Extract the [X, Y] coordinate from the center of the cell holding the provided text.  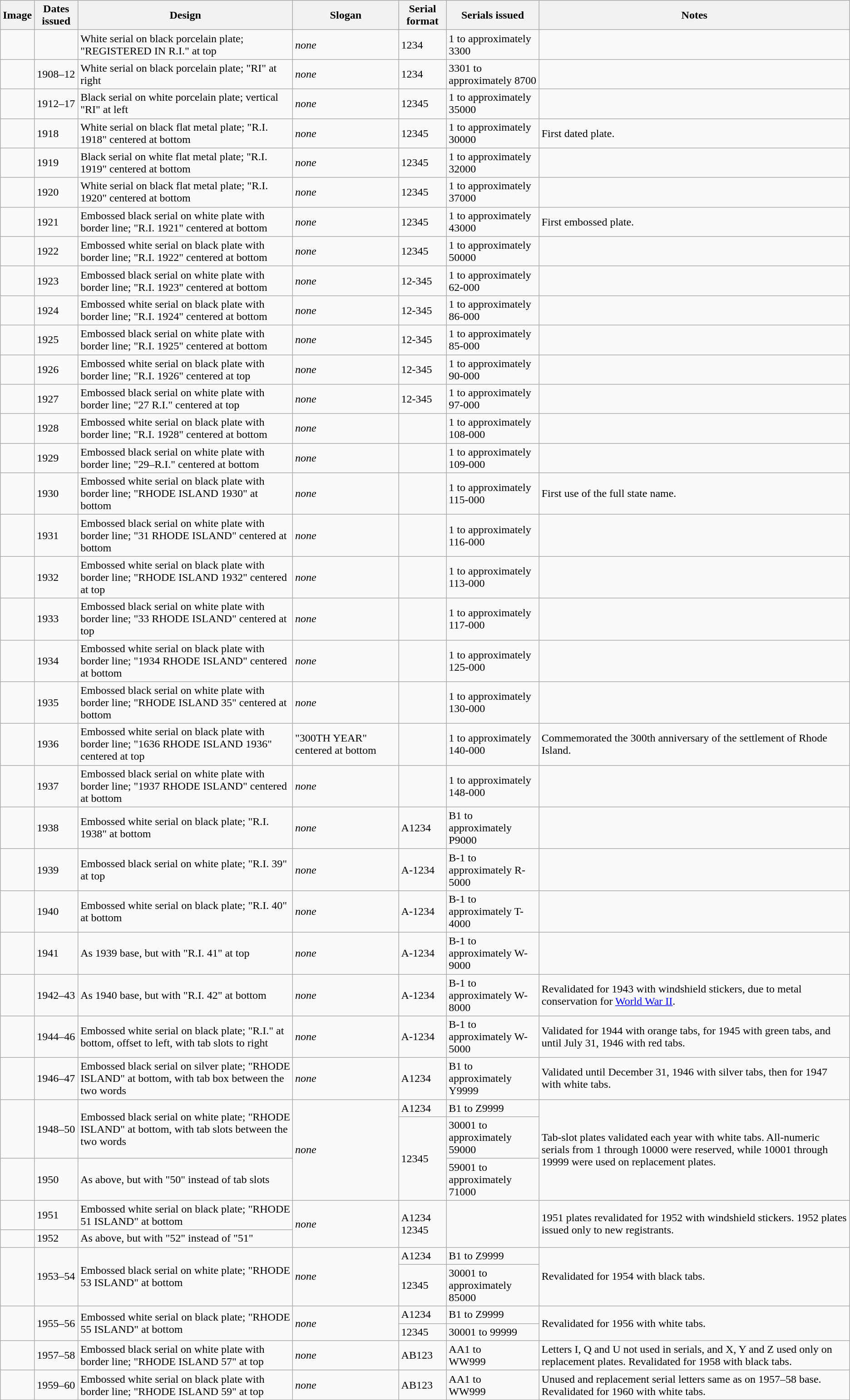
1957–58 [56, 1355]
1 to approximately 130-000 [493, 702]
Embossed white serial on black plate with border line; "R.I. 1928" centered at bottom [185, 428]
1 to approximately 50000 [493, 251]
Revalidated for 1954 with black tabs. [694, 1277]
Embossed black serial on white plate with border line; "33 RHODE ISLAND" centered at top [185, 619]
Unused and replacement serial letters same as on 1957–58 base. Revalidated for 1960 with white tabs. [694, 1385]
Embossed white serial on black plate with border line; "R.I. 1926" centered at top [185, 369]
Validated for 1944 with orange tabs, for 1945 with green tabs, and until July 31, 1946 with red tabs. [694, 1037]
First dated plate. [694, 133]
Validated until December 31, 1946 with silver tabs, then for 1947 with white tabs. [694, 1079]
Embossed white serial on black plate with border line; "1934 RHODE ISLAND" centered at bottom [185, 661]
Revalidated for 1956 with white tabs. [694, 1323]
1 to approximately 125-000 [493, 661]
1 to approximately 140-000 [493, 744]
Revalidated for 1943 with windshield stickers, due to metal conservation for World War II. [694, 995]
30001 to approximately 85000 [493, 1285]
B-1 to approximately T-4000 [493, 911]
1 to approximately 3300 [493, 44]
Slogan [346, 15]
Embossed white serial on black plate; "R.I. 40" at bottom [185, 911]
1 to approximately 115-000 [493, 494]
1 to approximately 148-000 [493, 786]
A123412345 [422, 1223]
1920 [56, 192]
30001 to approximately 59000 [493, 1138]
1926 [56, 369]
1 to approximately 30000 [493, 133]
1950 [56, 1179]
Letters I, Q and U not used in serials, and X, Y and Z used only on replacement plates. Revalidated for 1958 with black tabs. [694, 1355]
As 1939 base, but with "R.I. 41" at top [185, 953]
Embossed black serial on white plate with border line; "31 RHODE ISLAND" centered at bottom [185, 535]
1952 [56, 1238]
B-1 to approximately W-8000 [493, 995]
1938 [56, 828]
1940 [56, 911]
Embossed black serial on white plate with border line; "R.I. 1921" centered at bottom [185, 221]
59001 to approximately 71000 [493, 1179]
Serial format [422, 15]
White serial on black flat metal plate; "R.I. 1918" centered at bottom [185, 133]
Dates issued [56, 15]
1933 [56, 619]
Embossed black serial on white plate with border line; "27 R.I." centered at top [185, 399]
Embossed white serial on black plate with border line; "R.I. 1924" centered at bottom [185, 310]
1937 [56, 786]
1951 [56, 1215]
"300TH YEAR" centered at bottom [346, 744]
Serials issued [493, 15]
3301 to approximately 8700 [493, 74]
Embossed white serial on black plate; "RHODE 55 ISLAND" at bottom [185, 1323]
1934 [56, 661]
White serial on black flat metal plate; "R.I. 1920" centered at bottom [185, 192]
White serial on black porcelain plate; "REGISTERED IN R.I." at top [185, 44]
Embossed white serial on black plate; "R.I. 1938" at bottom [185, 828]
1919 [56, 162]
1935 [56, 702]
1 to approximately 117-000 [493, 619]
Design [185, 15]
1953–54 [56, 1277]
White serial on black porcelain plate; "RI" at right [185, 74]
1 to approximately 109-000 [493, 458]
Black serial on white porcelain plate; vertical "RI" at left [185, 103]
First embossed plate. [694, 221]
1 to approximately 97-000 [493, 399]
Embossed black serial on white plate with border line; "29–R.I." centered at bottom [185, 458]
Image [17, 15]
1946–47 [56, 1079]
1918 [56, 133]
Embossed black serial on white plate; "RHODE ISLAND" at bottom, with tab slots between the two words [185, 1129]
1932 [56, 577]
1908–12 [56, 74]
1955–56 [56, 1323]
1929 [56, 458]
1941 [56, 953]
1 to approximately 32000 [493, 162]
1930 [56, 494]
B-1 to approximately W-5000 [493, 1037]
Embossed black serial on white plate with border line; "R.I. 1925" centered at bottom [185, 339]
1924 [56, 310]
1 to approximately 116-000 [493, 535]
1 to approximately 85-000 [493, 339]
Embossed black serial on white plate with border line; "1937 RHODE ISLAND" centered at bottom [185, 786]
1927 [56, 399]
1 to approximately 108-000 [493, 428]
Embossed black serial on white plate with border line; "R.I. 1923" centered at bottom [185, 280]
1928 [56, 428]
1959–60 [56, 1385]
Embossed white serial on black plate; "R.I." at bottom, offset to left, with tab slots to right [185, 1037]
30001 to 99999 [493, 1332]
Commemorated the 300th anniversary of the settlement of Rhode Island. [694, 744]
Embossed black serial on white plate with border line; "RHODE ISLAND 57" at top [185, 1355]
Embossed white serial on black plate with border line; "RHODE ISLAND 1930" at bottom [185, 494]
B1 to approximately Y9999 [493, 1079]
1931 [56, 535]
1922 [56, 251]
1939 [56, 869]
Embossed black serial on white plate with border line; "RHODE ISLAND 35" centered at bottom [185, 702]
1912–17 [56, 103]
1 to approximately 62-000 [493, 280]
1 to approximately 113-000 [493, 577]
B-1 to approximately R-5000 [493, 869]
1 to approximately 86-000 [493, 310]
Embossed black serial on white plate; "RHODE 53 ISLAND" at bottom [185, 1277]
1921 [56, 221]
1951 plates revalidated for 1952 with windshield stickers. 1952 plates issued only to new registrants. [694, 1223]
Embossed white serial on black plate; "RHODE 51 ISLAND" at bottom [185, 1215]
B-1 to approximately W-9000 [493, 953]
As 1940 base, but with "R.I. 42" at bottom [185, 995]
1 to approximately 35000 [493, 103]
1936 [56, 744]
1942–43 [56, 995]
B1 to approximately P9000 [493, 828]
1923 [56, 280]
Notes [694, 15]
Embossed black serial on white plate; "R.I. 39" at top [185, 869]
1948–50 [56, 1129]
1 to approximately 90-000 [493, 369]
Embossed white serial on black plate with border line; "RHODE ISLAND 1932" centered at top [185, 577]
1944–46 [56, 1037]
Embossed white serial on black plate with border line; "R.I. 1922" centered at bottom [185, 251]
1 to approximately 43000 [493, 221]
1 to approximately 37000 [493, 192]
1925 [56, 339]
As above, but with "50" instead of tab slots [185, 1179]
Embossed white serial on black plate with border line; "1636 RHODE ISLAND 1936" centered at top [185, 744]
Black serial on white flat metal plate; "R.I. 1919" centered at bottom [185, 162]
Embossed white serial on black plate with border line; "RHODE ISLAND 59" at top [185, 1385]
As above, but with "52" instead of "51" [185, 1238]
Embossed black serial on silver plate; "RHODE ISLAND" at bottom, with tab box between the two words [185, 1079]
First use of the full state name. [694, 494]
